For the text-containing cell, return its midpoint in (X, Y) coordinate format. 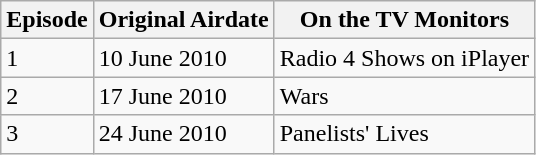
Wars (404, 96)
3 (47, 134)
1 (47, 58)
Episode (47, 20)
2 (47, 96)
24 June 2010 (184, 134)
On the TV Monitors (404, 20)
Radio 4 Shows on iPlayer (404, 58)
Panelists' Lives (404, 134)
Original Airdate (184, 20)
10 June 2010 (184, 58)
17 June 2010 (184, 96)
